For the text-containing cell, return its midpoint in (x, y) coordinate format. 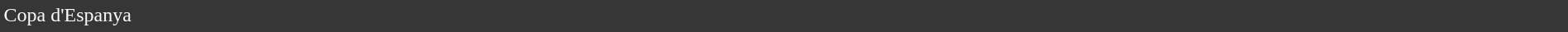
Copa d'Espanya (784, 15)
